For the text-containing cell, return its midpoint in (X, Y) coordinate format. 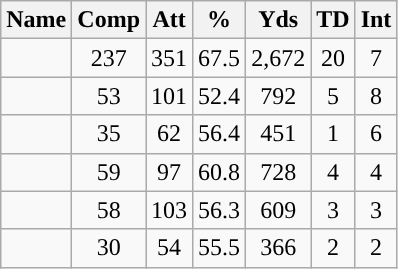
62 (170, 134)
56.4 (220, 134)
% (220, 20)
Yds (278, 20)
35 (109, 134)
54 (170, 248)
103 (170, 210)
101 (170, 96)
Comp (109, 20)
609 (278, 210)
366 (278, 248)
97 (170, 172)
55.5 (220, 248)
Int (376, 20)
728 (278, 172)
30 (109, 248)
1 (333, 134)
TD (333, 20)
67.5 (220, 58)
59 (109, 172)
5 (333, 96)
Att (170, 20)
58 (109, 210)
56.3 (220, 210)
351 (170, 58)
451 (278, 134)
53 (109, 96)
8 (376, 96)
792 (278, 96)
7 (376, 58)
60.8 (220, 172)
52.4 (220, 96)
2,672 (278, 58)
237 (109, 58)
Name (36, 20)
20 (333, 58)
6 (376, 134)
